Output the (X, Y) coordinate of the center of the cell containing the given text.  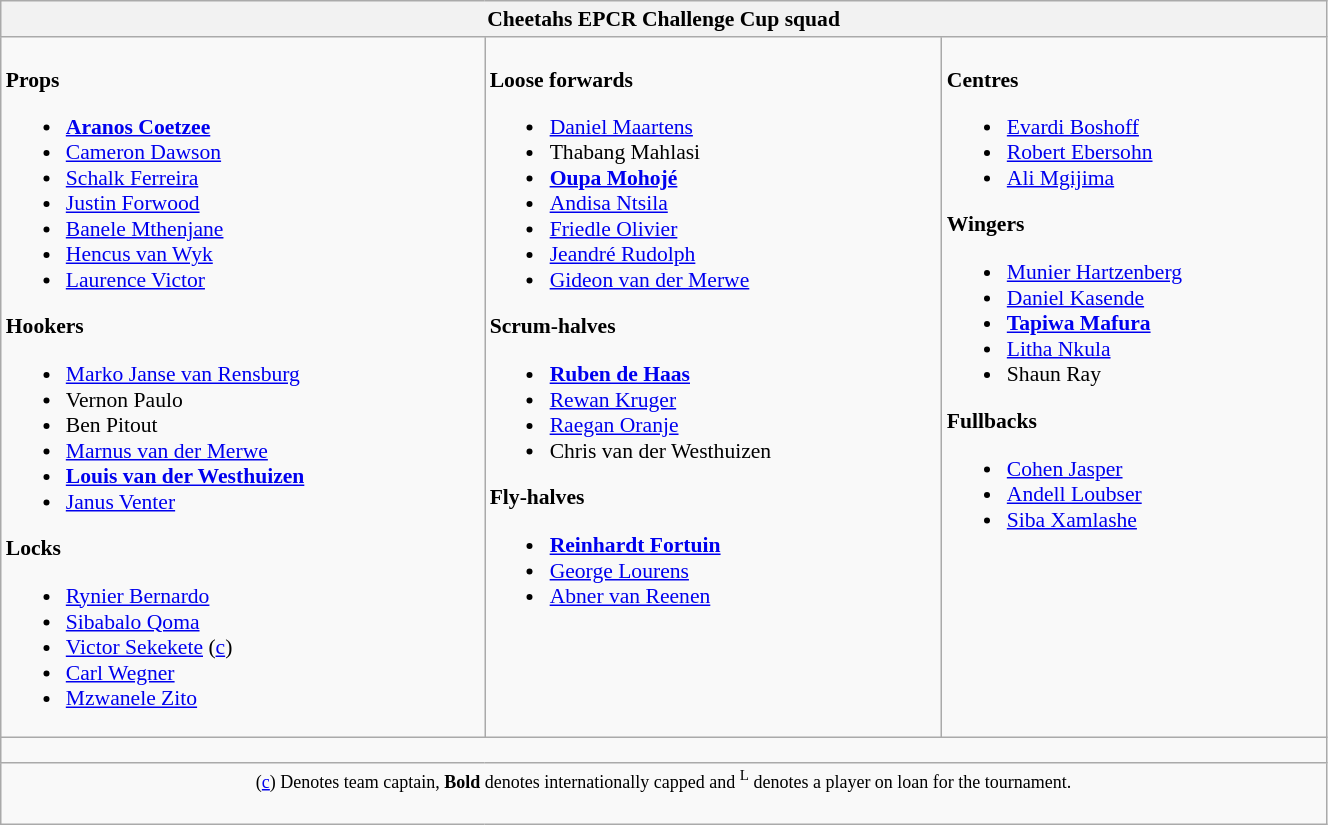
Cheetahs EPCR Challenge Cup squad (664, 19)
